Identify which cell holds the provided text, then report its (X, Y) central coordinate. 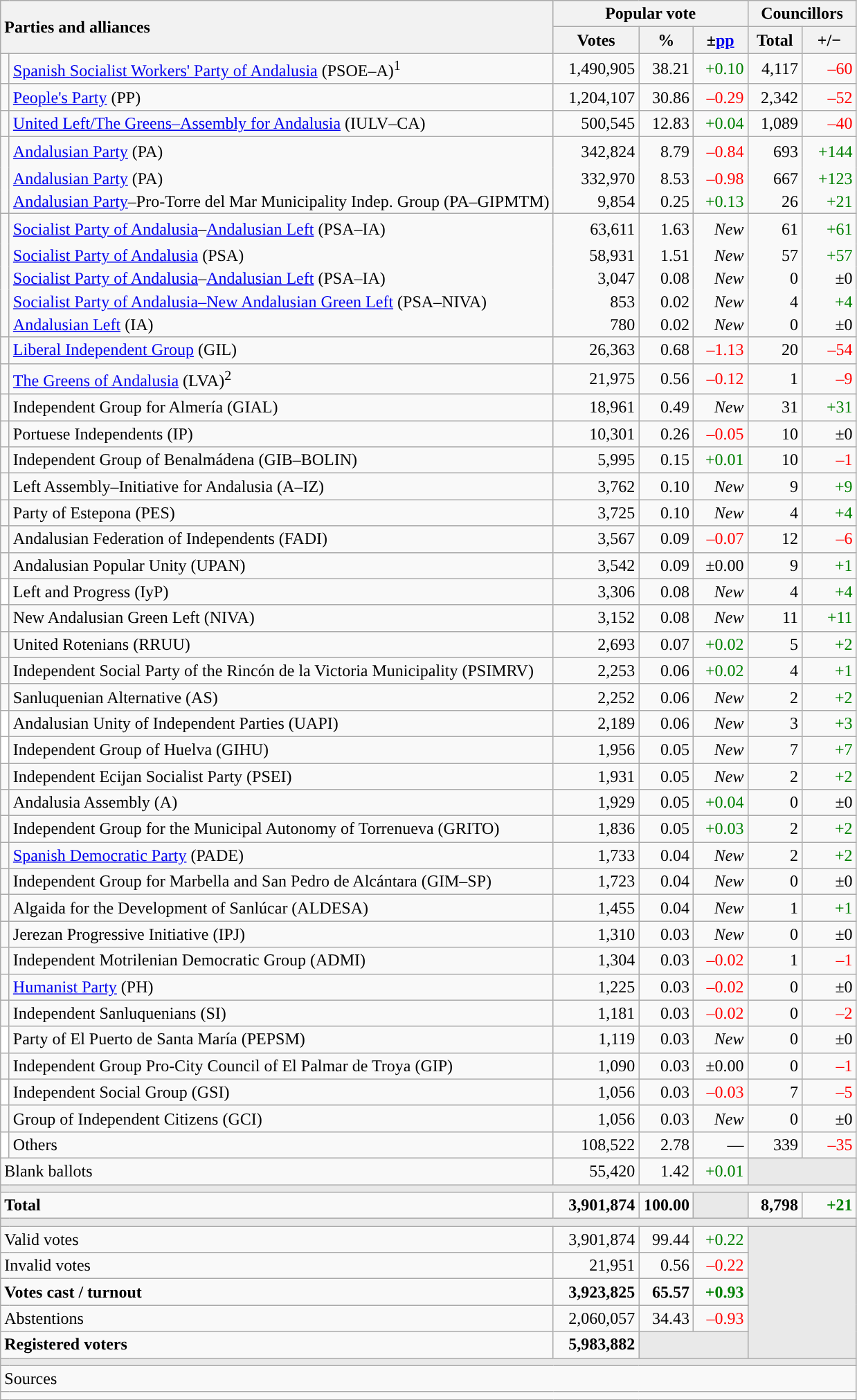
1,090 (596, 1066)
% (666, 40)
2,252 (596, 697)
Independent Motrilenian Democratic Group (ADMI) (281, 961)
+31 (829, 408)
Andalusian Unity of Independent Parties (UAPI) (281, 723)
The Greens of Andalusia (LVA)2 (281, 379)
Registered voters (277, 1345)
3,047 (596, 279)
21,951 (596, 1266)
0.49 (666, 408)
+0.13 (720, 201)
100.00 (666, 1206)
— (720, 1145)
±pp (720, 40)
Humanist Party (PH) (281, 987)
Left and Progress (IyP) (281, 592)
–9 (829, 379)
Votes cast / turnout (277, 1292)
1.42 (666, 1171)
Councillors (802, 14)
0.07 (666, 644)
3,152 (596, 618)
8.53 (666, 179)
Independent Group for the Municipal Autonomy of Torrenueva (GRITO) (281, 829)
57 (775, 255)
Spanish Democratic Party (PADE) (281, 855)
–35 (829, 1145)
Invalid votes (277, 1266)
Independent Group of Huelva (GIHU) (281, 749)
+0.10 (720, 69)
–2 (829, 1013)
1,304 (596, 961)
693 (775, 152)
1,089 (775, 123)
Independent Group for Almería (GIAL) (281, 408)
5,983,882 (596, 1345)
853 (596, 302)
–40 (829, 123)
20 (775, 350)
+7 (829, 749)
Independent Social Group (GSI) (281, 1092)
2,693 (596, 644)
26 (775, 201)
New Andalusian Green Left (NIVA) (281, 618)
0.68 (666, 350)
4,117 (775, 69)
8.79 (666, 152)
–5 (829, 1092)
3,923,825 (596, 1292)
1,204,107 (596, 97)
Independent Sanluquenians (SI) (281, 1013)
1.63 (666, 228)
2,253 (596, 671)
–0.93 (720, 1318)
10,301 (596, 434)
780 (596, 325)
Sources (429, 1379)
Sanluquenian Alternative (AS) (281, 697)
2,189 (596, 723)
12.83 (666, 123)
1.51 (666, 255)
Jerezan Progressive Initiative (IPJ) (281, 934)
2,342 (775, 97)
–6 (829, 539)
+/− (829, 40)
–52 (829, 97)
Party of El Puerto de Santa María (PEPSM) (281, 1039)
5 (775, 644)
–0.07 (720, 539)
+144 (829, 152)
2.78 (666, 1145)
1,310 (596, 934)
People's Party (PP) (281, 97)
9,854 (596, 201)
Independent Group Pro-City Council of El Palmar de Troya (GIP) (281, 1066)
–0.84 (720, 152)
1,455 (596, 908)
–0.29 (720, 97)
2,060,057 (596, 1318)
Parties and alliances (277, 27)
1,723 (596, 882)
30.86 (666, 97)
+0.93 (720, 1292)
United Rotenians (RRUU) (281, 644)
55,420 (596, 1171)
5,995 (596, 460)
–0.12 (720, 379)
63,611 (596, 228)
Independent Social Party of the Rincón de la Victoria Municipality (PSIMRV) (281, 671)
8,798 (775, 1206)
38.21 (666, 69)
34.43 (666, 1318)
Algaida for the Development of Sanlúcar (ALDESA) (281, 908)
+0.22 (720, 1239)
3,306 (596, 592)
Portuese Independents (IP) (281, 434)
3 (775, 723)
Party of Estepona (PES) (281, 513)
58,931 (596, 255)
31 (775, 408)
1,225 (596, 987)
3,567 (596, 539)
+0.03 (720, 829)
1,836 (596, 829)
Blank ballots (277, 1171)
–0.05 (720, 434)
Abstentions (277, 1318)
0.26 (666, 434)
Independent Group of Benalmádena (GIB–BOLIN) (281, 460)
61 (775, 228)
1,956 (596, 749)
500,545 (596, 123)
+57 (829, 255)
3,725 (596, 513)
Popular vote (651, 14)
1,733 (596, 855)
12 (775, 539)
Andalusian Popular Unity (UPAN) (281, 565)
+3 (829, 723)
–0.22 (720, 1266)
Group of Independent Citizens (GCI) (281, 1118)
Votes (596, 40)
Liberal Independent Group (GIL) (281, 350)
Andalusian Party–Pro-Torre del Mar Municipality Indep. Group (PA–GIPMTM) (281, 201)
United Left/The Greens–Assembly for Andalusia (IULV–CA) (281, 123)
Spanish Socialist Workers' Party of Andalusia (PSOE–A)1 (281, 69)
+61 (829, 228)
Andalusian Federation of Independents (FADI) (281, 539)
–60 (829, 69)
3,762 (596, 487)
Andalusian Left (IA) (281, 325)
Andalusia Assembly (A) (281, 803)
0.25 (666, 201)
18,961 (596, 408)
–1.13 (720, 350)
Left Assembly–Initiative for Andalusia (A–IZ) (281, 487)
339 (775, 1145)
Independent Group for Marbella and San Pedro de Alcántara (GIM–SP) (281, 882)
3,542 (596, 565)
+9 (829, 487)
+123 (829, 179)
1,181 (596, 1013)
65.57 (666, 1292)
26,363 (596, 350)
Socialist Party of Andalusia–New Andalusian Green Left (PSA–NIVA) (281, 302)
332,970 (596, 179)
667 (775, 179)
Valid votes (277, 1239)
–54 (829, 350)
Independent Ecijan Socialist Party (PSEI) (281, 776)
–0.03 (720, 1092)
Socialist Party of Andalusia (PSA) (281, 255)
108,522 (596, 1145)
11 (775, 618)
0.15 (666, 460)
Others (281, 1145)
1,931 (596, 776)
99.44 (666, 1239)
+11 (829, 618)
1,929 (596, 803)
1,490,905 (596, 69)
–0.98 (720, 179)
1,119 (596, 1039)
342,824 (596, 152)
21,975 (596, 379)
